From the cell containing the given text, extract its center point as [x, y] coordinate. 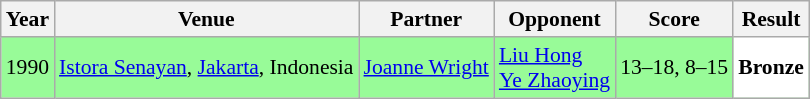
Venue [206, 19]
13–18, 8–15 [674, 68]
Result [771, 19]
Joanne Wright [426, 68]
Year [28, 19]
Istora Senayan, Jakarta, Indonesia [206, 68]
Bronze [771, 68]
Liu Hong Ye Zhaoying [554, 68]
Opponent [554, 19]
1990 [28, 68]
Score [674, 19]
Partner [426, 19]
